Capture the cell that displays the provided text and extract its (X, Y) central coordinate. 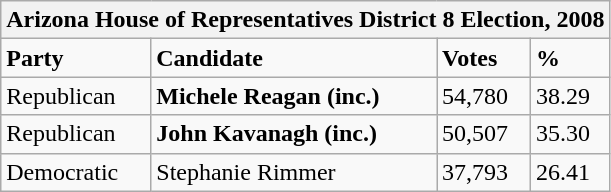
50,507 (484, 134)
37,793 (484, 172)
38.29 (570, 96)
John Kavanagh (inc.) (294, 134)
Stephanie Rimmer (294, 172)
Democratic (76, 172)
Michele Reagan (inc.) (294, 96)
Votes (484, 58)
Arizona House of Representatives District 8 Election, 2008 (306, 20)
Party (76, 58)
% (570, 58)
Candidate (294, 58)
35.30 (570, 134)
26.41 (570, 172)
54,780 (484, 96)
